For the text-containing cell, return its midpoint in (x, y) coordinate format. 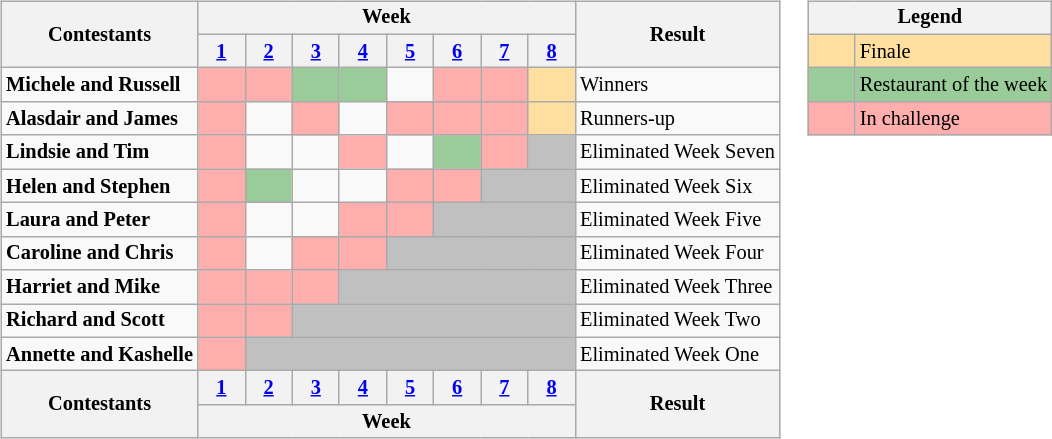
Eliminated Week Five (678, 220)
Helen and Stephen (100, 186)
Annette and Kashelle (100, 354)
Michele and Russell (100, 85)
Laura and Peter (100, 220)
Lindsie and Tim (100, 152)
Eliminated Week Six (678, 186)
Eliminated Week Four (678, 253)
Restaurant of the week (954, 85)
Eliminated Week Three (678, 287)
Eliminated Week Seven (678, 152)
Winners (678, 85)
Caroline and Chris (100, 253)
In challenge (954, 119)
Legend (930, 18)
Harriet and Mike (100, 287)
Runners-up (678, 119)
Eliminated Week Two (678, 321)
Richard and Scott (100, 321)
Alasdair and James (100, 119)
Finale (954, 51)
Eliminated Week One (678, 354)
